For the text-containing cell, return its midpoint in (X, Y) coordinate format. 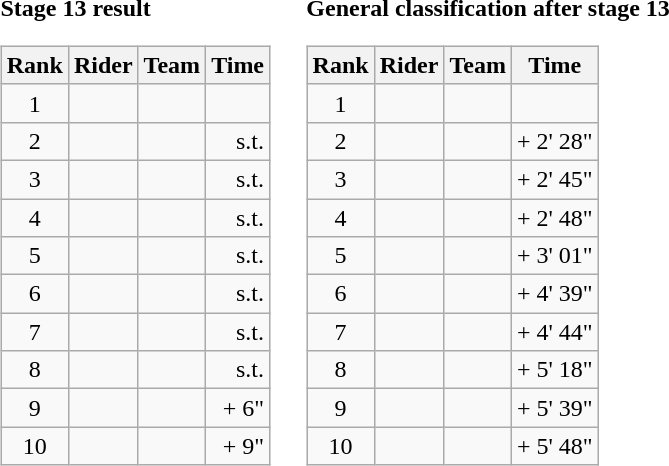
+ 3' 01" (554, 256)
+ 2' 45" (554, 179)
+ 2' 28" (554, 141)
+ 4' 39" (554, 294)
+ 2' 48" (554, 217)
+ 9" (238, 446)
+ 5' 18" (554, 370)
+ 6" (238, 408)
+ 5' 39" (554, 408)
+ 5' 48" (554, 446)
+ 4' 44" (554, 332)
